Identify which cell holds the provided text, then report its (x, y) central coordinate. 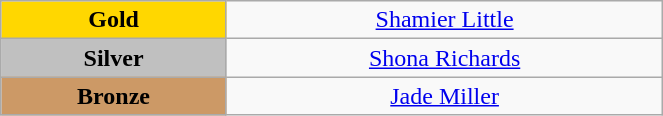
Bronze (114, 96)
Gold (114, 20)
Shona Richards (444, 58)
Jade Miller (444, 96)
Silver (114, 58)
Shamier Little (444, 20)
